For the text-containing cell, return its midpoint in (x, y) coordinate format. 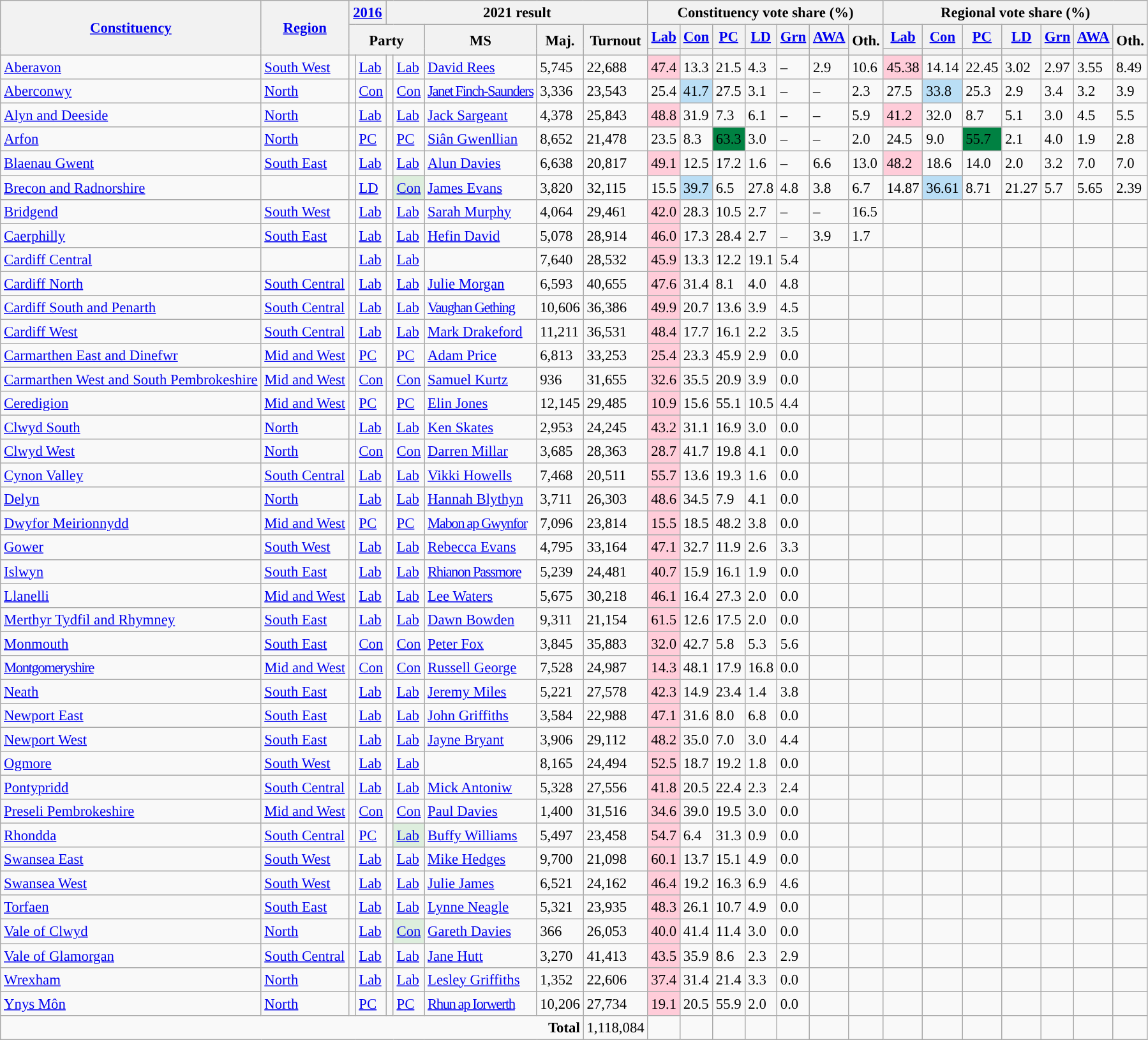
5.1 (1022, 116)
33.8 (943, 91)
16.9 (729, 428)
17.5 (729, 619)
10,206 (560, 1004)
5.8 (729, 644)
17.2 (729, 163)
13.0 (866, 163)
21,098 (615, 859)
11.9 (729, 548)
Gareth Davies (481, 931)
John Griffiths (481, 716)
Mike Hedges (481, 859)
3,685 (560, 451)
21.4 (729, 979)
Bridgend (131, 211)
6.6 (830, 163)
Vikki Howells (481, 476)
Cardiff West (131, 331)
Mabon ap Gwynfor (481, 524)
Jayne Bryant (481, 739)
11,211 (560, 331)
31,655 (615, 379)
31,516 (615, 811)
2.2 (761, 331)
60.1 (664, 859)
22.4 (729, 788)
12,145 (560, 403)
3.5 (793, 331)
Newport West (131, 739)
6.4 (696, 836)
31.3 (729, 836)
Peter Fox (481, 644)
16.4 (696, 596)
23,935 (615, 907)
6,813 (560, 356)
31.6 (696, 716)
36.61 (943, 188)
30,218 (615, 596)
43.5 (664, 956)
21.5 (729, 68)
25.3 (982, 91)
32,115 (615, 188)
54.7 (664, 836)
1,352 (560, 979)
16.3 (729, 884)
Paul Davies (481, 811)
8.49 (1130, 68)
3,270 (560, 956)
42.0 (664, 211)
14.0 (982, 163)
23,458 (615, 836)
Clwyd South (131, 428)
8.6 (729, 956)
Carmarthen East and Dinefwr (131, 356)
10.7 (729, 907)
28.3 (696, 211)
Samuel Kurtz (481, 379)
48.1 (696, 668)
Ogmore (131, 764)
Ynys Môn (131, 1004)
Newport East (131, 716)
5,328 (560, 788)
Monmouth (131, 644)
8.71 (982, 188)
3,845 (560, 644)
5.3 (761, 644)
Region (305, 28)
Cardiff Central (131, 259)
47.6 (664, 283)
31.9 (696, 116)
14.14 (943, 68)
Jane Hutt (481, 956)
4,064 (560, 211)
Elin Jones (481, 403)
9,311 (560, 619)
Lesley Griffiths (481, 979)
7.3 (729, 116)
7,640 (560, 259)
5.4 (793, 259)
Vaughan Gething (481, 308)
5.9 (866, 116)
29,485 (615, 403)
46.1 (664, 596)
Dwyfor Meirionnydd (131, 524)
1,400 (560, 811)
19.3 (729, 476)
5,675 (560, 596)
27,734 (615, 1004)
39.7 (696, 188)
3,336 (560, 91)
3,820 (560, 188)
17.9 (729, 668)
35.0 (696, 739)
23.3 (696, 356)
5,221 (560, 691)
33,164 (615, 548)
Torfaen (131, 907)
28,914 (615, 236)
3.4 (1058, 91)
18.6 (943, 163)
9.0 (943, 140)
4,795 (560, 548)
10.9 (664, 403)
Brecon and Radnorshire (131, 188)
Neath (131, 691)
6.5 (729, 188)
MS (481, 40)
22,688 (615, 68)
18.7 (696, 764)
26,303 (615, 499)
3.55 (1094, 68)
2.4 (793, 788)
Rhianon Passmore (481, 571)
36,531 (615, 331)
5.7 (1058, 188)
Rhondda (131, 836)
20.7 (696, 308)
27,556 (615, 788)
48.8 (664, 116)
43.2 (664, 428)
24,987 (615, 668)
3,711 (560, 499)
Buffy Williams (481, 836)
Mark Drakeford (481, 331)
0.9 (761, 836)
33,253 (615, 356)
20,511 (615, 476)
Julie Morgan (481, 283)
46.0 (664, 236)
Siân Gwenllian (481, 140)
19.5 (729, 811)
5,321 (560, 907)
14.87 (903, 188)
Maj. (560, 40)
17.7 (696, 331)
Rhun ap Iorwerth (481, 1004)
8.1 (729, 283)
49.1 (664, 163)
3.1 (761, 91)
James Evans (481, 188)
Gower (131, 548)
23.5 (664, 140)
Swansea West (131, 884)
2.6 (761, 548)
32.6 (664, 379)
2016 (368, 13)
6,593 (560, 283)
Lee Waters (481, 596)
6,638 (560, 163)
24,162 (615, 884)
28,363 (615, 451)
Constituency (131, 28)
42.3 (664, 691)
16.8 (761, 668)
3.02 (1022, 68)
37.4 (664, 979)
12.5 (696, 163)
46.4 (664, 884)
35,883 (615, 644)
Montgomeryshire (131, 668)
2,953 (560, 428)
5,078 (560, 236)
366 (560, 931)
Islwyn (131, 571)
24.5 (903, 140)
61.5 (664, 619)
Sarah Murphy (481, 211)
10.6 (866, 68)
4,378 (560, 116)
Turnout (615, 40)
Regional vote share (%) (1015, 13)
6.7 (866, 188)
Cardiff South and Penarth (131, 308)
17.3 (696, 236)
55.9 (729, 1004)
22,606 (615, 979)
23.4 (729, 691)
4.6 (793, 884)
23,814 (615, 524)
41.4 (696, 931)
16.5 (866, 211)
Janet Finch-Saunders (481, 91)
34.5 (696, 499)
48.4 (664, 331)
David Rees (481, 68)
24,245 (615, 428)
40,655 (615, 283)
Darren Millar (481, 451)
15.1 (729, 859)
42.7 (696, 644)
55.1 (729, 403)
32.7 (696, 548)
Hefin David (481, 236)
Blaenau Gwent (131, 163)
3,906 (560, 739)
11.4 (729, 931)
36,386 (615, 308)
21,478 (615, 140)
5.65 (1094, 188)
Vale of Glamorgan (131, 956)
Adam Price (481, 356)
26.1 (696, 907)
Party (386, 40)
6.9 (761, 884)
5.6 (793, 644)
Alyn and Deeside (131, 116)
Constituency vote share (%) (766, 13)
Hannah Blythyn (481, 499)
31.1 (696, 428)
6,521 (560, 884)
22,988 (615, 716)
7,096 (560, 524)
2021 result (517, 13)
6.1 (761, 116)
5,745 (560, 68)
1,118,084 (615, 1027)
48.3 (664, 907)
7,528 (560, 668)
40.7 (664, 571)
Ken Skates (481, 428)
20.9 (729, 379)
12.2 (729, 259)
23,543 (615, 91)
25,843 (615, 116)
Rebecca Evans (481, 548)
8,165 (560, 764)
7.9 (729, 499)
41.8 (664, 788)
8,652 (560, 140)
63.3 (729, 140)
18.5 (696, 524)
24,494 (615, 764)
35.9 (696, 956)
21.27 (1022, 188)
2.39 (1130, 188)
40.0 (664, 931)
936 (560, 379)
41,413 (615, 956)
Russell George (481, 668)
8.7 (982, 116)
28,532 (615, 259)
2.8 (1130, 140)
14.3 (664, 668)
Cardiff North (131, 283)
Jack Sargeant (481, 116)
Lynne Neagle (481, 907)
15.6 (696, 403)
Alun Davies (481, 163)
1.4 (761, 691)
8.3 (696, 140)
28.7 (664, 451)
1.7 (866, 236)
5,239 (560, 571)
19.8 (729, 451)
Cynon Valley (131, 476)
7,468 (560, 476)
26,053 (615, 931)
49.9 (664, 308)
24,481 (615, 571)
29,112 (615, 739)
Merthyr Tydfil and Rhymney (131, 619)
28.4 (729, 236)
Clwyd West (131, 451)
3,584 (560, 716)
5.5 (1130, 116)
15.9 (696, 571)
Vale of Clwyd (131, 931)
Ceredigion (131, 403)
Swansea East (131, 859)
Pontypridd (131, 788)
1.8 (761, 764)
Dawn Bowden (481, 619)
48.6 (664, 499)
41.2 (903, 116)
Aberavon (131, 68)
39.0 (696, 811)
10,606 (560, 308)
Wrexham (131, 979)
9,700 (560, 859)
27.8 (761, 188)
4.3 (761, 68)
Caerphilly (131, 236)
34.6 (664, 811)
27,578 (615, 691)
29,461 (615, 211)
22.45 (982, 68)
Delyn (131, 499)
13.7 (696, 859)
35.5 (696, 379)
5,497 (560, 836)
21,154 (615, 619)
Arfon (131, 140)
12.6 (696, 619)
52.5 (664, 764)
Aberconwy (131, 91)
Mick Antoniw (481, 788)
Llanelli (131, 596)
6.8 (761, 716)
Jeremy Miles (481, 691)
8.0 (729, 716)
Carmarthen West and South Pembrokeshire (131, 379)
14.9 (696, 691)
Julie James (481, 884)
45.38 (903, 68)
27.3 (729, 596)
20,817 (615, 163)
47.4 (664, 68)
2.97 (1058, 68)
Preseli Pembrokeshire (131, 811)
2.1 (1022, 140)
Total (292, 1027)
